Find where the given text appears and provide that cell's center as [x, y] coordinate. 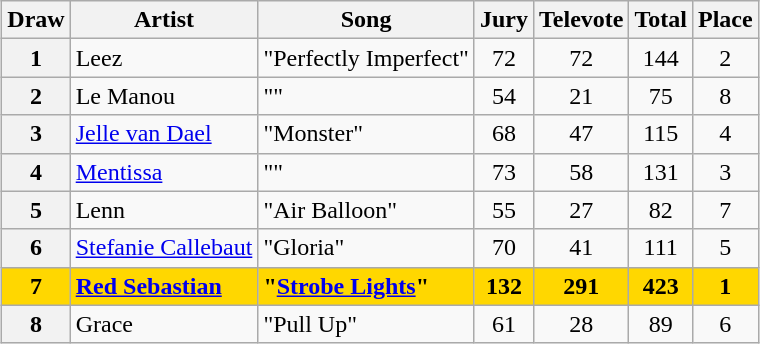
21 [580, 96]
"Air Balloon" [366, 210]
Mentissa [164, 172]
47 [580, 134]
111 [661, 248]
70 [504, 248]
115 [661, 134]
132 [504, 286]
Televote [580, 20]
54 [504, 96]
Leez [164, 58]
144 [661, 58]
89 [661, 324]
61 [504, 324]
"Perfectly Imperfect" [366, 58]
82 [661, 210]
"Monster" [366, 134]
Total [661, 20]
28 [580, 324]
Place [725, 20]
291 [580, 286]
Artist [164, 20]
131 [661, 172]
"Pull Up" [366, 324]
73 [504, 172]
55 [504, 210]
Red Sebastian [164, 286]
27 [580, 210]
75 [661, 96]
68 [504, 134]
"Strobe Lights" [366, 286]
Jury [504, 20]
423 [661, 286]
41 [580, 248]
Draw [36, 20]
Song [366, 20]
Jelle van Dael [164, 134]
Stefanie Callebaut [164, 248]
58 [580, 172]
Le Manou [164, 96]
Grace [164, 324]
"Gloria" [366, 248]
Lenn [164, 210]
